Locate the cell with the specified text and output its (x, y) center coordinate. 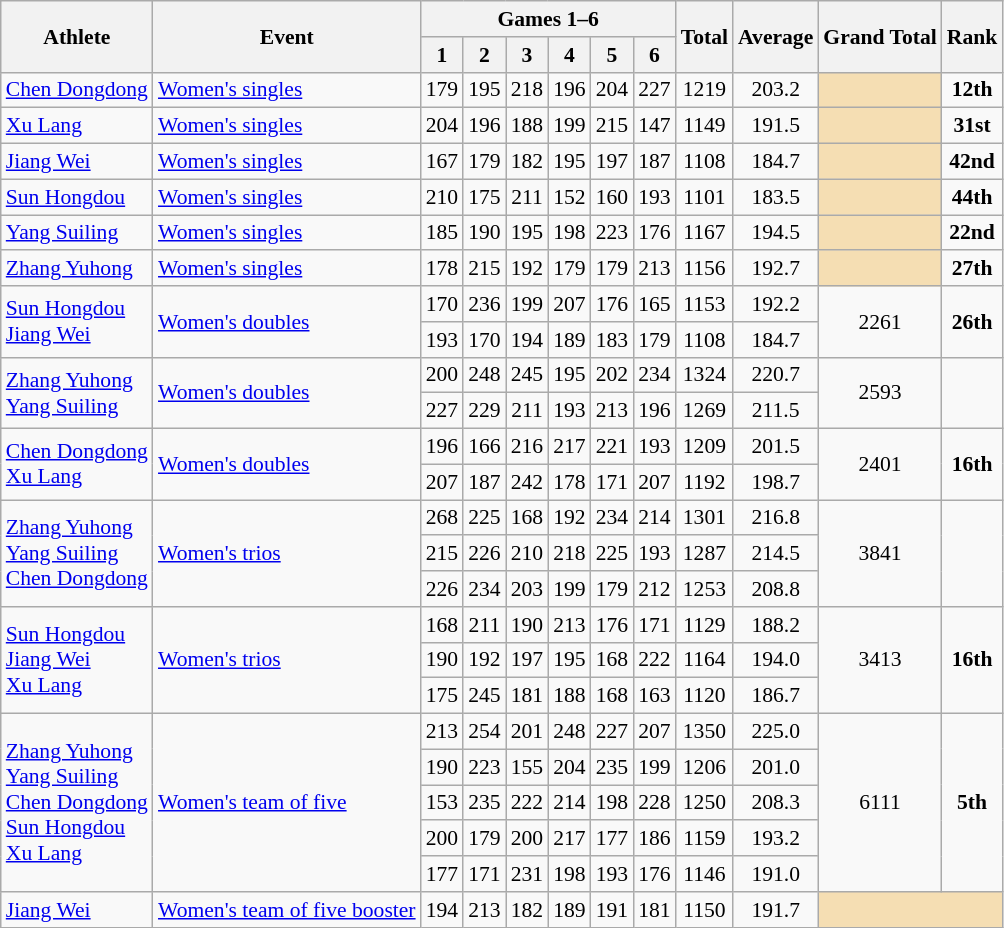
147 (654, 126)
1209 (704, 447)
12th (972, 90)
194.0 (776, 660)
194.5 (776, 233)
2 (484, 55)
242 (528, 482)
228 (654, 803)
214.5 (776, 554)
27th (972, 269)
6111 (880, 803)
1164 (704, 660)
1269 (704, 411)
152 (570, 197)
Women's team of five (287, 803)
198.7 (776, 482)
216 (528, 447)
225.0 (776, 732)
1192 (704, 482)
Zhang YuhongYang SuilingChen DongdongSun HongdouXu Lang (77, 803)
163 (654, 696)
1120 (704, 696)
202 (612, 375)
186 (654, 839)
Chen Dongdong (77, 90)
167 (442, 162)
221 (612, 447)
5 (612, 55)
1287 (704, 554)
22nd (972, 233)
186.7 (776, 696)
31st (972, 126)
165 (654, 304)
229 (484, 411)
183 (612, 340)
Sun Hongdou (77, 197)
Zhang YuhongYang SuilingChen Dongdong (77, 554)
Women's team of five booster (287, 910)
Games 1–6 (548, 19)
191.7 (776, 910)
208.3 (776, 803)
216.8 (776, 518)
1101 (704, 197)
191.0 (776, 874)
5th (972, 803)
Xu Lang (77, 126)
208.8 (776, 589)
1301 (704, 518)
1153 (704, 304)
4 (570, 55)
201 (528, 732)
Grand Total (880, 36)
26th (972, 322)
2401 (880, 464)
2593 (880, 392)
Rank (972, 36)
1350 (704, 732)
1 (442, 55)
1129 (704, 625)
1250 (704, 803)
254 (484, 732)
Athlete (77, 36)
3841 (880, 554)
1253 (704, 589)
201.0 (776, 767)
44th (972, 197)
183.5 (776, 197)
192.7 (776, 269)
Average (776, 36)
1149 (704, 126)
3413 (880, 660)
Sun HongdouJiang Wei (77, 322)
Sun HongdouJiang WeiXu Lang (77, 660)
1206 (704, 767)
236 (484, 304)
203 (528, 589)
Chen DongdongXu Lang (77, 464)
268 (442, 518)
Total (704, 36)
1150 (704, 910)
201.5 (776, 447)
1159 (704, 839)
212 (654, 589)
231 (528, 874)
Yang Suiling (77, 233)
191 (612, 910)
203.2 (776, 90)
166 (484, 447)
Zhang YuhongYang Suiling (77, 392)
155 (528, 767)
6 (654, 55)
3 (528, 55)
1156 (704, 269)
191.5 (776, 126)
188.2 (776, 625)
153 (442, 803)
185 (442, 233)
1167 (704, 233)
1219 (704, 90)
160 (612, 197)
1324 (704, 375)
1146 (704, 874)
Zhang Yuhong (77, 269)
Event (287, 36)
211.5 (776, 411)
192.2 (776, 304)
42nd (972, 162)
2261 (880, 322)
193.2 (776, 839)
220.7 (776, 375)
